From the cell containing the given text, extract its center point as [x, y] coordinate. 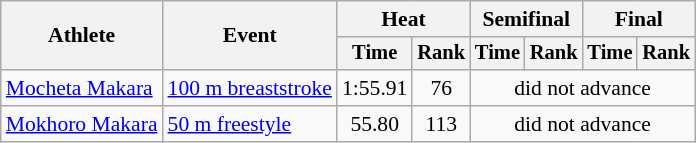
50 m freestyle [250, 124]
1:55.91 [374, 88]
Heat [404, 19]
Final [639, 19]
Athlete [82, 36]
Semifinal [526, 19]
55.80 [374, 124]
Mokhoro Makara [82, 124]
76 [441, 88]
Event [250, 36]
100 m breaststroke [250, 88]
Mocheta Makara [82, 88]
113 [441, 124]
